Find where the given text appears and provide that cell's center as (x, y) coordinate. 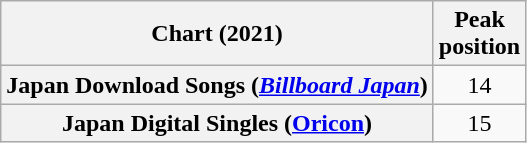
15 (479, 123)
Japan Digital Singles (Oricon) (218, 123)
Chart (2021) (218, 34)
Japan Download Songs (Billboard Japan) (218, 85)
14 (479, 85)
Peakposition (479, 34)
